Extract the (x, y) coordinate from the center of the cell holding the provided text.  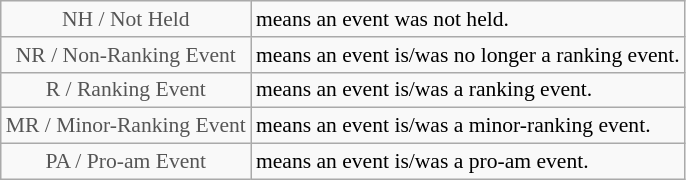
means an event was not held. (468, 19)
MR / Minor-Ranking Event (126, 126)
NR / Non-Ranking Event (126, 55)
means an event is/was a pro-am event. (468, 162)
PA / Pro-am Event (126, 162)
R / Ranking Event (126, 90)
means an event is/was no longer a ranking event. (468, 55)
NH / Not Held (126, 19)
means an event is/was a minor-ranking event. (468, 126)
means an event is/was a ranking event. (468, 90)
